Return (X, Y) of the center of cell containing provided text 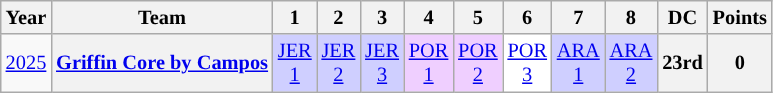
Points (740, 17)
JER2 (339, 63)
2025 (26, 63)
ARA1 (578, 63)
POR2 (478, 63)
8 (632, 17)
2 (339, 17)
DC (682, 17)
4 (428, 17)
ARA2 (632, 63)
Griffin Core by Campos (162, 63)
POR1 (428, 63)
JER3 (382, 63)
Year (26, 17)
23rd (682, 63)
0 (740, 63)
POR3 (528, 63)
6 (528, 17)
Team (162, 17)
7 (578, 17)
3 (382, 17)
JER1 (295, 63)
1 (295, 17)
5 (478, 17)
